For the text-containing cell, return its midpoint in [x, y] coordinate format. 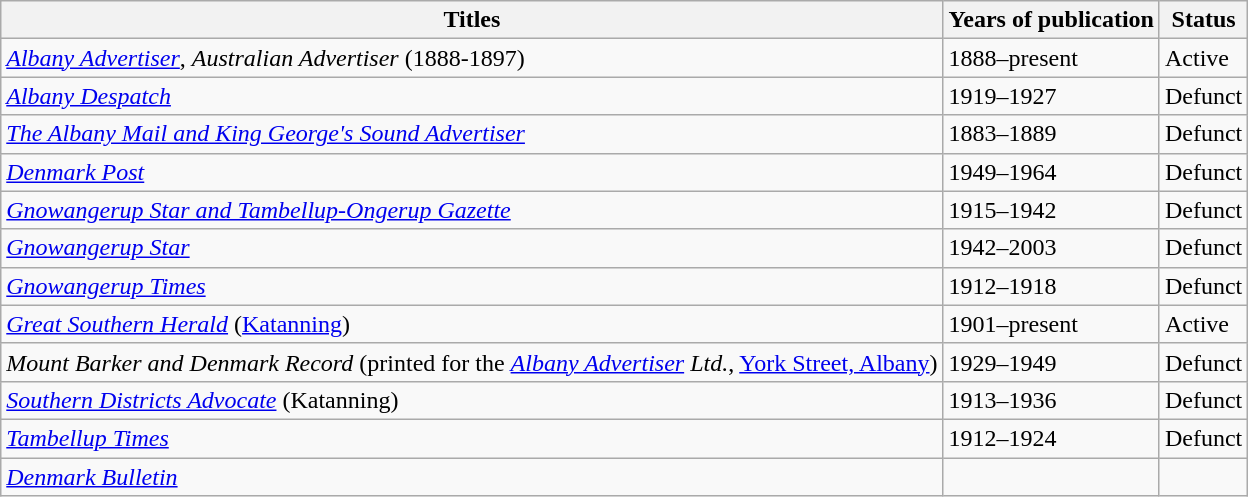
1913–1936 [1051, 400]
Titles [472, 20]
1919–1927 [1051, 96]
Mount Barker and Denmark Record (printed for the Albany Advertiser Ltd., York Street, Albany) [472, 362]
Gnowangerup Star and Tambellup-Ongerup Gazette [472, 210]
1915–1942 [1051, 210]
1883–1889 [1051, 134]
The Albany Mail and King George's Sound Advertiser [472, 134]
Southern Districts Advocate (Katanning) [472, 400]
Denmark Post [472, 172]
1888–present [1051, 58]
Status [1203, 20]
Gnowangerup Star [472, 248]
1912–1918 [1051, 286]
Tambellup Times [472, 438]
Gnowangerup Times [472, 286]
1912–1924 [1051, 438]
1901–present [1051, 324]
1942–2003 [1051, 248]
Years of publication [1051, 20]
Albany Despatch [472, 96]
1949–1964 [1051, 172]
Albany Advertiser, Australian Advertiser (1888-1897) [472, 58]
1929–1949 [1051, 362]
Denmark Bulletin [472, 477]
Great Southern Herald (Katanning) [472, 324]
